Identify which cell holds the provided text, then report its (x, y) central coordinate. 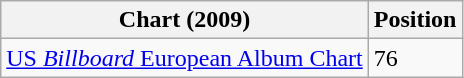
Chart (2009) (185, 20)
US Billboard European Album Chart (185, 58)
Position (415, 20)
76 (415, 58)
